Output the [X, Y] coordinate of the center of the cell containing the given text.  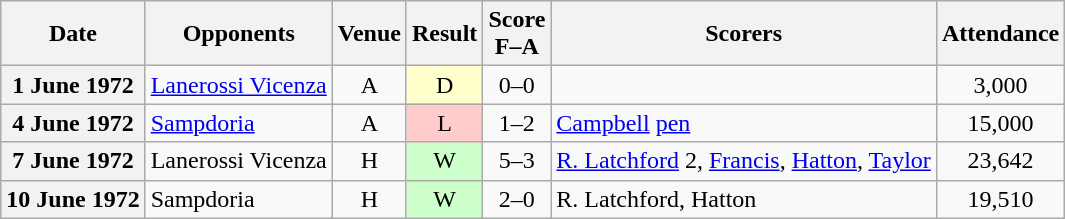
Attendance [1000, 34]
D [444, 85]
Campbell pen [744, 123]
R. Latchford, Hatton [744, 199]
Scorers [744, 34]
ScoreF–A [517, 34]
19,510 [1000, 199]
2–0 [517, 199]
Opponents [238, 34]
Venue [369, 34]
10 June 1972 [73, 199]
5–3 [517, 161]
15,000 [1000, 123]
4 June 1972 [73, 123]
23,642 [1000, 161]
3,000 [1000, 85]
1–2 [517, 123]
Result [444, 34]
0–0 [517, 85]
R. Latchford 2, Francis, Hatton, Taylor [744, 161]
1 June 1972 [73, 85]
L [444, 123]
7 June 1972 [73, 161]
Date [73, 34]
